From the cell containing the given text, extract its center point as [X, Y] coordinate. 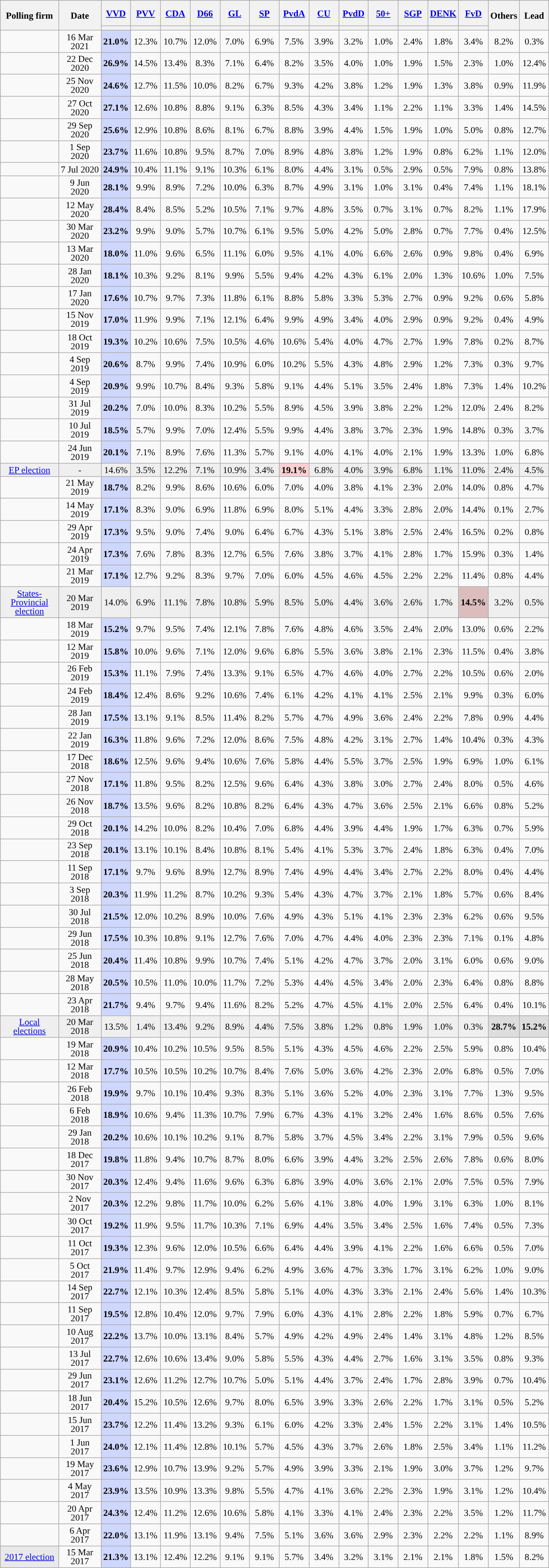
25 Jun 2018 [80, 961]
29 Apr 2019 [80, 532]
13.2% [205, 1424]
29 Sep 2020 [80, 130]
11 Sep 2017 [80, 1314]
FvD [473, 13]
DENK [443, 13]
4 May 2017 [80, 1491]
SP [264, 13]
25 Nov 2020 [80, 86]
11 Sep 2018 [80, 872]
18.0% [116, 253]
23 Sep 2018 [80, 850]
2017 election [30, 1557]
24 Jun 2019 [80, 452]
PvdA [294, 13]
Date [80, 15]
29 Oct 2018 [80, 828]
22 Jan 2019 [80, 739]
15.9% [473, 554]
14.4% [473, 510]
24.0% [116, 1446]
6 Feb 2018 [80, 1115]
19 May 2017 [80, 1468]
1 Jun 2017 [80, 1446]
- [80, 470]
18.5% [116, 430]
14 Sep 2017 [80, 1292]
21 Mar 2019 [80, 576]
21.9% [116, 1270]
18 Jun 2017 [80, 1402]
6 Apr 2017 [80, 1535]
12 Mar 2018 [80, 1071]
EP election [30, 470]
23.6% [116, 1468]
10 Jul 2019 [80, 430]
24 Feb 2019 [80, 695]
14.2% [146, 828]
18 Oct 2019 [80, 342]
30 Oct 2017 [80, 1225]
Local elections [30, 1027]
CU [324, 13]
21.7% [116, 1005]
28.1% [116, 187]
28.4% [116, 209]
19.1% [294, 470]
28.7% [504, 1027]
19 Mar 2018 [80, 1049]
20.5% [116, 983]
3 Sep 2018 [80, 894]
26 Nov 2018 [80, 806]
13 Jul 2017 [80, 1358]
14.8% [473, 430]
Lead [534, 15]
5 Oct 2017 [80, 1270]
24.9% [116, 170]
11 Oct 2017 [80, 1248]
1 Sep 2020 [80, 152]
21.0% [116, 41]
22.2% [116, 1336]
19.9% [116, 1093]
30 Jul 2018 [80, 916]
17.9% [534, 209]
14.6% [116, 470]
17.6% [116, 298]
20 Mar 2018 [80, 1027]
17.0% [116, 320]
12 Mar 2019 [80, 651]
19.8% [116, 1159]
13.7% [146, 1336]
29 Jan 2018 [80, 1137]
17 Dec 2018 [80, 761]
15.3% [116, 673]
28 Jan 2019 [80, 717]
PVV [146, 13]
12 May 2020 [80, 209]
20.6% [116, 364]
9 Jun 2020 [80, 187]
28 May 2018 [80, 983]
26 Feb 2018 [80, 1093]
18 Mar 2019 [80, 629]
20 Mar 2019 [80, 603]
13.0% [473, 629]
29 Jun 2018 [80, 938]
13.9% [205, 1468]
Polling firm [30, 15]
Others [504, 15]
21.3% [116, 1557]
19.2% [116, 1225]
28 Jan 2020 [80, 276]
23.1% [116, 1380]
25.6% [116, 130]
23.2% [116, 231]
21.5% [116, 916]
16.5% [473, 532]
10 Aug 2017 [80, 1336]
27.1% [116, 108]
15 Nov 2019 [80, 320]
19.5% [116, 1314]
18.4% [116, 695]
31 Jul 2019 [80, 408]
15.8% [116, 651]
21 May 2019 [80, 487]
2 Nov 2017 [80, 1203]
16.3% [116, 739]
24 Apr 2019 [80, 554]
50+ [383, 13]
16 Mar 2021 [80, 41]
CDA [175, 13]
22 Dec 2020 [80, 63]
13 Mar 2020 [80, 253]
States-Provincial election [30, 603]
27 Nov 2018 [80, 784]
18.9% [116, 1115]
24.3% [116, 1513]
SGP [413, 13]
18 Dec 2017 [80, 1159]
VVD [116, 13]
D66 [205, 13]
26 Feb 2019 [80, 673]
17.7% [116, 1071]
15 Jun 2017 [80, 1424]
30 Mar 2020 [80, 231]
22.0% [116, 1535]
13.8% [534, 170]
7 Jul 2020 [80, 170]
GL [235, 13]
27 Oct 2020 [80, 108]
26.9% [116, 63]
23 Apr 2018 [80, 1005]
29 Jun 2017 [80, 1380]
20 Apr 2017 [80, 1513]
18.6% [116, 761]
24.6% [116, 86]
30 Nov 2017 [80, 1181]
14 May 2019 [80, 510]
23.9% [116, 1491]
17 Jan 2020 [80, 298]
15 Mar 2017 [80, 1557]
PvdD [354, 13]
